Provide the [x, y] coordinate of the cell's center where the given text is located.  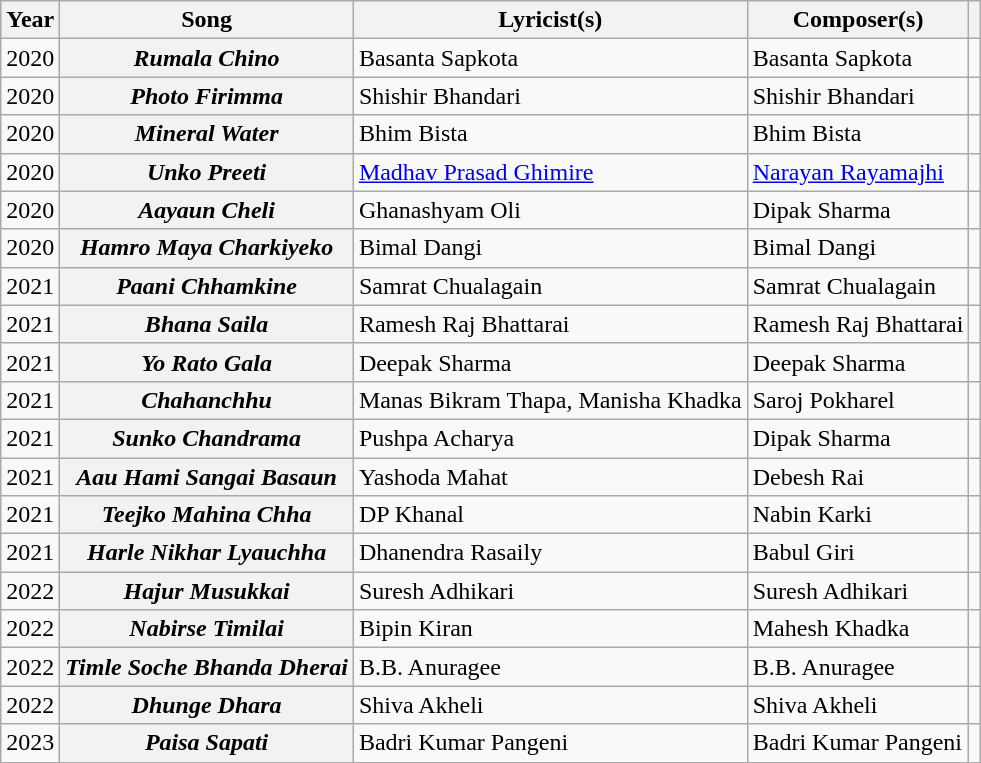
Year [30, 20]
Chahanchhu [207, 400]
Aau Hami Sangai Basaun [207, 477]
Narayan Rayamajhi [858, 172]
DP Khanal [550, 515]
Manas Bikram Thapa, Manisha Khadka [550, 400]
Ghanashyam Oli [550, 210]
Saroj Pokharel [858, 400]
Photo Firimma [207, 96]
Hamro Maya Charkiyeko [207, 248]
Song [207, 20]
Bhana Saila [207, 324]
Nabirse Timilai [207, 629]
Babul Giri [858, 553]
Madhav Prasad Ghimire [550, 172]
Timle Soche Bhanda Dherai [207, 667]
Debesh Rai [858, 477]
Hajur Musukkai [207, 591]
Paani Chhamkine [207, 286]
Paisa Sapati [207, 743]
Composer(s) [858, 20]
Mineral Water [207, 134]
Nabin Karki [858, 515]
Unko Preeti [207, 172]
Yashoda Mahat [550, 477]
Dhanendra Rasaily [550, 553]
Rumala Chino [207, 58]
Bipin Kiran [550, 629]
Yo Rato Gala [207, 362]
Teejko Mahina Chha [207, 515]
Pushpa Acharya [550, 438]
Sunko Chandrama [207, 438]
Lyricist(s) [550, 20]
Mahesh Khadka [858, 629]
Harle Nikhar Lyauchha [207, 553]
Dhunge Dhara [207, 705]
Aayaun Cheli [207, 210]
2023 [30, 743]
